Detect which cell encompasses the target text, then output its [X, Y] center coordinate. 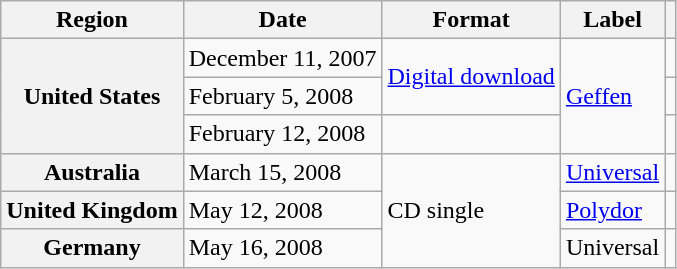
Label [612, 20]
May 16, 2008 [282, 248]
Digital download [471, 77]
Date [282, 20]
United States [92, 96]
CD single [471, 210]
May 12, 2008 [282, 210]
Region [92, 20]
Australia [92, 172]
Germany [92, 248]
Geffen [612, 96]
March 15, 2008 [282, 172]
February 12, 2008 [282, 134]
United Kingdom [92, 210]
February 5, 2008 [282, 96]
Format [471, 20]
Polydor [612, 210]
December 11, 2007 [282, 58]
